Detect which cell encompasses the target text, then output its [x, y] center coordinate. 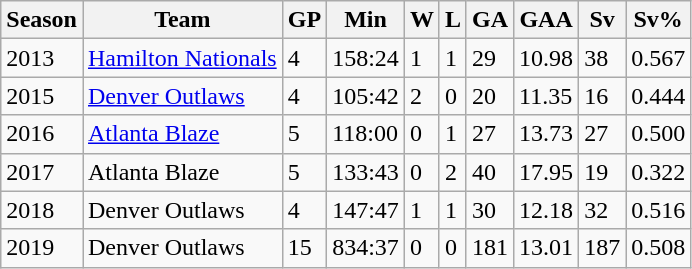
10.98 [546, 58]
GP [304, 20]
16 [602, 96]
11.35 [546, 96]
158:24 [366, 58]
0.444 [658, 96]
2017 [42, 172]
32 [602, 210]
38 [602, 58]
13.73 [546, 134]
Sv% [658, 20]
834:37 [366, 248]
181 [490, 248]
0.500 [658, 134]
Hamilton Nationals [182, 58]
17.95 [546, 172]
15 [304, 248]
40 [490, 172]
Season [42, 20]
Sv [602, 20]
20 [490, 96]
105:42 [366, 96]
Min [366, 20]
133:43 [366, 172]
147:47 [366, 210]
2019 [42, 248]
13.01 [546, 248]
GA [490, 20]
2018 [42, 210]
30 [490, 210]
GAA [546, 20]
12.18 [546, 210]
0.322 [658, 172]
2016 [42, 134]
0.508 [658, 248]
L [452, 20]
0.567 [658, 58]
Team [182, 20]
W [422, 20]
2013 [42, 58]
29 [490, 58]
187 [602, 248]
2015 [42, 96]
19 [602, 172]
0.516 [658, 210]
118:00 [366, 134]
